Return the [x, y] coordinate for the center point of the cell that contains the specified text.  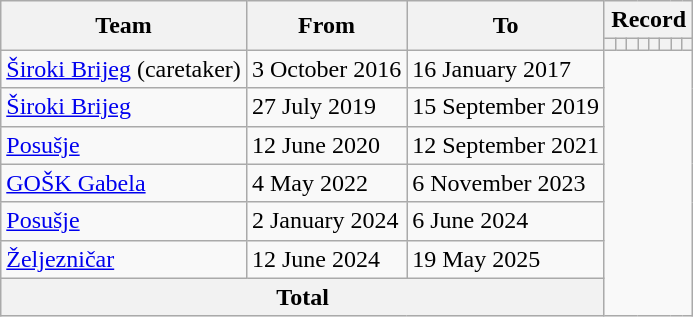
15 September 2019 [506, 107]
3 October 2016 [326, 69]
12 June 2020 [326, 145]
Record [648, 20]
Team [124, 26]
GOŠK Gabela [124, 183]
Široki Brijeg (caretaker) [124, 69]
12 June 2024 [326, 259]
6 November 2023 [506, 183]
Željezničar [124, 259]
4 May 2022 [326, 183]
27 July 2019 [326, 107]
From [326, 26]
16 January 2017 [506, 69]
19 May 2025 [506, 259]
12 September 2021 [506, 145]
Total [303, 297]
6 June 2024 [506, 221]
Široki Brijeg [124, 107]
To [506, 26]
2 January 2024 [326, 221]
